Capture the cell that displays the provided text and extract its (X, Y) central coordinate. 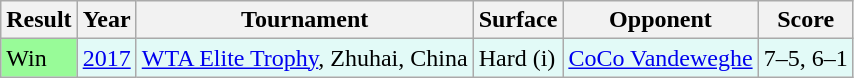
Result (39, 20)
Score (806, 20)
Win (39, 58)
2017 (106, 58)
Year (106, 20)
Surface (518, 20)
7–5, 6–1 (806, 58)
Tournament (304, 20)
WTA Elite Trophy, Zhuhai, China (304, 58)
CoCo Vandeweghe (660, 58)
Opponent (660, 20)
Hard (i) (518, 58)
